From the cell containing the given text, extract its center point as [x, y] coordinate. 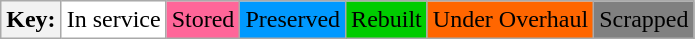
Key: [31, 20]
Under Overhaul [510, 20]
Rebuilt [387, 20]
Stored [203, 20]
In service [114, 20]
Preserved [293, 20]
Scrapped [644, 20]
